Identify which cell holds the provided text, then report its [X, Y] central coordinate. 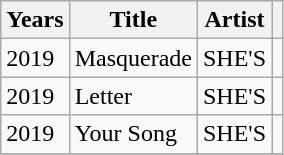
Years [35, 20]
Your Song [133, 134]
Masquerade [133, 58]
Title [133, 20]
Letter [133, 96]
Artist [234, 20]
